Pinpoint the cell where the given text exists, returning its (X, Y) midpoint coordinate. 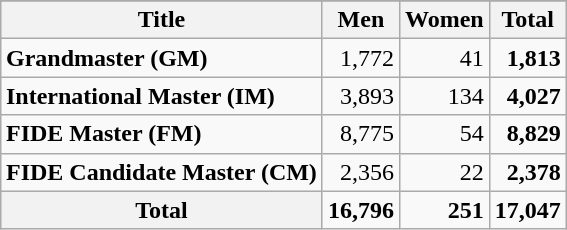
Women (444, 20)
134 (444, 96)
FIDE Master (FM) (161, 134)
251 (444, 210)
54 (444, 134)
Men (360, 20)
3,893 (360, 96)
International Master (IM) (161, 96)
17,047 (528, 210)
41 (444, 58)
22 (444, 172)
1,813 (528, 58)
FIDE Candidate Master (CM) (161, 172)
4,027 (528, 96)
1,772 (360, 58)
Title (161, 20)
8,829 (528, 134)
Grandmaster (GM) (161, 58)
2,356 (360, 172)
2,378 (528, 172)
8,775 (360, 134)
16,796 (360, 210)
